Capture the cell that displays the provided text and extract its (X, Y) central coordinate. 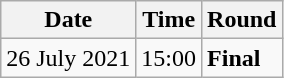
Final (242, 58)
15:00 (169, 58)
Date (68, 20)
26 July 2021 (68, 58)
Round (242, 20)
Time (169, 20)
